Return [x, y] of the center of cell containing provided text 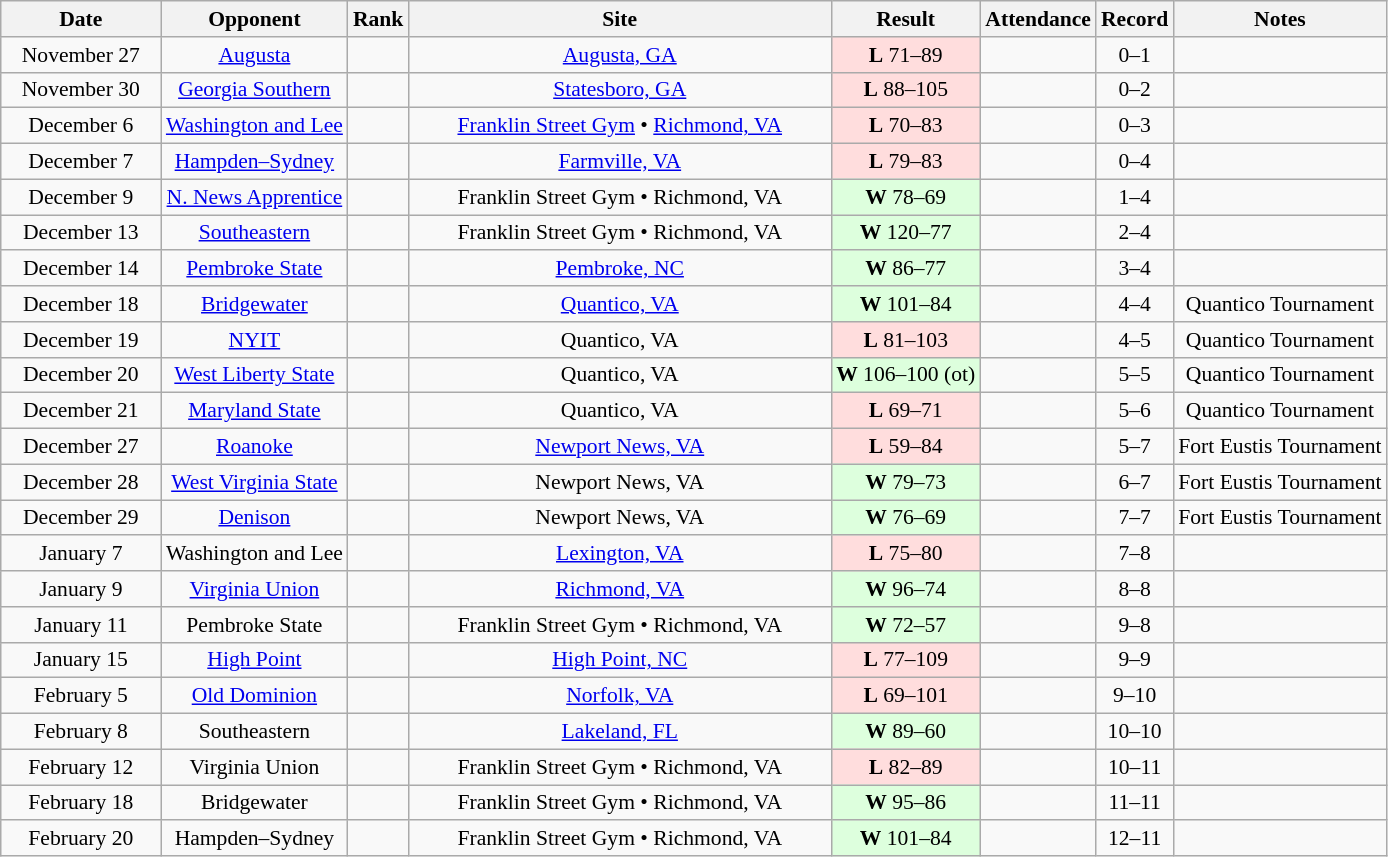
L 70–83 [906, 126]
Date [81, 19]
9–10 [1134, 696]
0–4 [1134, 162]
Result [906, 19]
7–7 [1134, 518]
Norfolk, VA [620, 696]
February 5 [81, 696]
L 88–105 [906, 90]
0–2 [1134, 90]
11–11 [1134, 803]
December 18 [81, 304]
Pembroke, NC [620, 269]
January 11 [81, 625]
December 6 [81, 126]
Augusta [254, 55]
Roanoke [254, 447]
NYIT [254, 340]
Record [1134, 19]
0–1 [1134, 55]
10–11 [1134, 767]
3–4 [1134, 269]
December 27 [81, 447]
W 95–86 [906, 803]
Maryland State [254, 411]
Notes [1280, 19]
Lakeland, FL [620, 732]
December 29 [81, 518]
November 27 [81, 55]
W 89–60 [906, 732]
January 15 [81, 660]
Lexington, VA [620, 554]
9–9 [1134, 660]
Augusta, GA [620, 55]
7–8 [1134, 554]
West Liberty State [254, 375]
6–7 [1134, 482]
December 7 [81, 162]
December 14 [81, 269]
5–6 [1134, 411]
February 18 [81, 803]
10–10 [1134, 732]
4–5 [1134, 340]
8–8 [1134, 589]
Site [620, 19]
5–7 [1134, 447]
L 81–103 [906, 340]
November 30 [81, 90]
Statesboro, GA [620, 90]
W 72–57 [906, 625]
February 20 [81, 839]
W 106–100 (ot) [906, 375]
4–4 [1134, 304]
February 8 [81, 732]
February 12 [81, 767]
W 86–77 [906, 269]
L 79–83 [906, 162]
December 28 [81, 482]
Farmville, VA [620, 162]
L 71–89 [906, 55]
Old Dominion [254, 696]
December 19 [81, 340]
High Point [254, 660]
December 21 [81, 411]
W 96–74 [906, 589]
Attendance [1038, 19]
January 7 [81, 554]
December 13 [81, 233]
Richmond, VA [620, 589]
Denison [254, 518]
12–11 [1134, 839]
1–4 [1134, 197]
L 75–80 [906, 554]
December 9 [81, 197]
W 78–69 [906, 197]
L 82–89 [906, 767]
High Point, NC [620, 660]
West Virginia State [254, 482]
2–4 [1134, 233]
L 77–109 [906, 660]
L 59–84 [906, 447]
9–8 [1134, 625]
W 79–73 [906, 482]
L 69–71 [906, 411]
W 76–69 [906, 518]
0–3 [1134, 126]
L 69–101 [906, 696]
Opponent [254, 19]
Rank [378, 19]
5–5 [1134, 375]
December 20 [81, 375]
January 9 [81, 589]
W 120–77 [906, 233]
Georgia Southern [254, 90]
N. News Apprentice [254, 197]
